For the text-containing cell, return its midpoint in (X, Y) coordinate format. 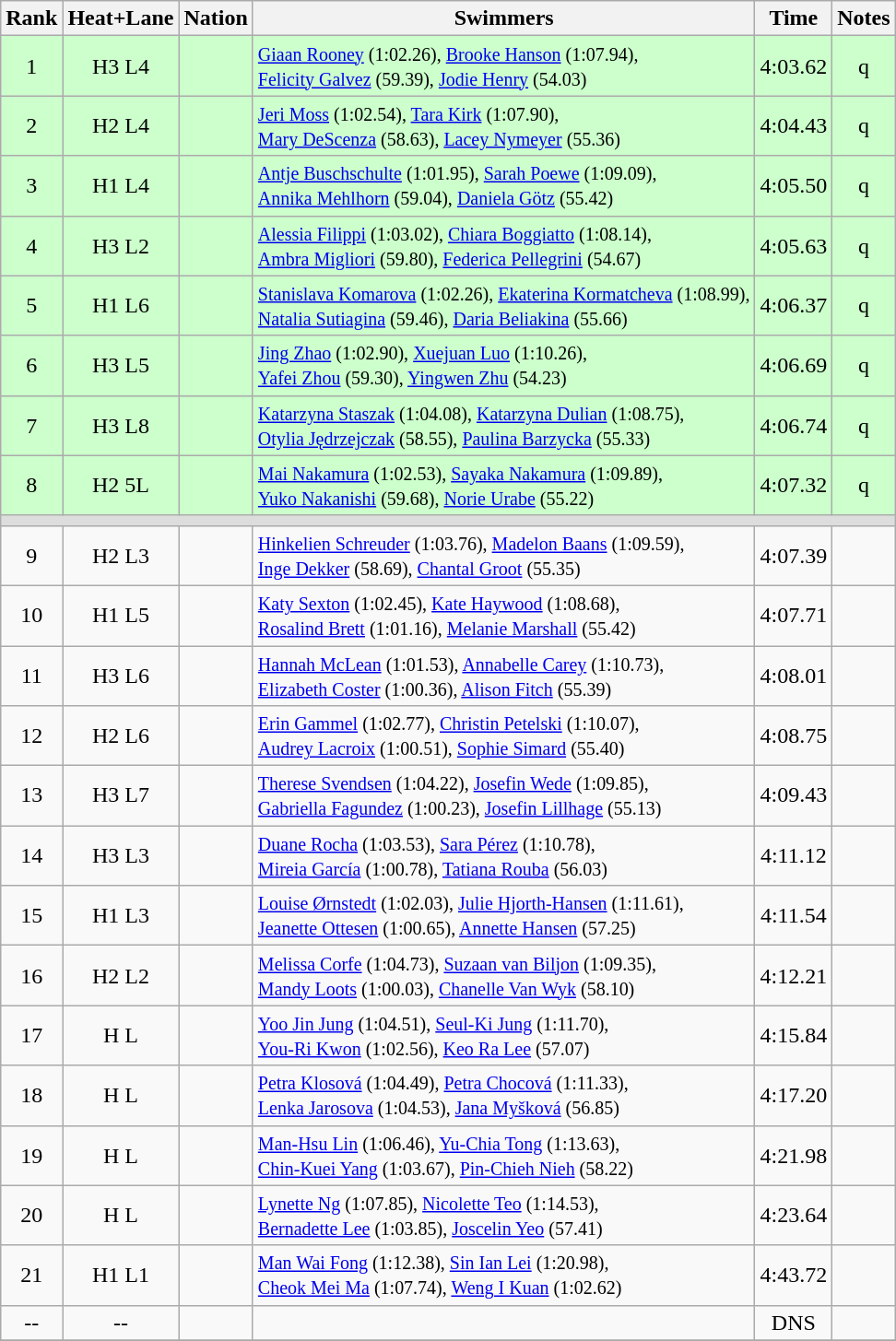
Petra Klosová (1:04.49), Petra Chocová (1:11.33), Lenka Jarosova (1:04.53), Jana Myšková (56.85) (503, 1095)
H2 L6 (121, 735)
4:06.37 (794, 306)
4:07.39 (794, 555)
Jeri Moss (1:02.54), Tara Kirk (1:07.90), Mary DeScenza (58.63), Lacey Nymeyer (55.36) (503, 125)
H1 L4 (121, 186)
Katy Sexton (1:02.45), Kate Haywood (1:08.68), Rosalind Brett (1:01.16), Melanie Marshall (55.42) (503, 616)
H3 L6 (121, 675)
Melissa Corfe (1:04.73), Suzaan van Biljon (1:09.35), Mandy Loots (1:00.03), Chanelle Van Wyk (58.10) (503, 975)
4:05.50 (794, 186)
7 (31, 426)
4:06.69 (794, 365)
4:21.98 (794, 1156)
4:43.72 (794, 1276)
19 (31, 1156)
4:17.20 (794, 1095)
H3 L4 (121, 66)
H3 L2 (121, 245)
Lynette Ng (1:07.85), Nicolette Teo (1:14.53), Bernadette Lee (1:03.85), Joscelin Yeo (57.41) (503, 1215)
5 (31, 306)
Hannah McLean (1:01.53), Annabelle Carey (1:10.73), Elizabeth Coster (1:00.36), Alison Fitch (55.39) (503, 675)
6 (31, 365)
15 (31, 916)
Time (794, 18)
4:11.54 (794, 916)
Hinkelien Schreuder (1:03.76), Madelon Baans (1:09.59), Inge Dekker (58.69), Chantal Groot (55.35) (503, 555)
H3 L7 (121, 796)
4:08.75 (794, 735)
H3 L5 (121, 365)
Katarzyna Staszak (1:04.08), Katarzyna Dulian (1:08.75), Otylia Jędrzejczak (58.55), Paulina Barzycka (55.33) (503, 426)
Rank (31, 18)
H3 L8 (121, 426)
Stanislava Komarova (1:02.26), Ekaterina Kormatcheva (1:08.99), Natalia Sutiagina (59.46), Daria Beliakina (55.66) (503, 306)
3 (31, 186)
4:15.84 (794, 1036)
8 (31, 485)
4:07.32 (794, 485)
H1 L5 (121, 616)
Jing Zhao (1:02.90), Xuejuan Luo (1:10.26), Yafei Zhou (59.30), Yingwen Zhu (54.23) (503, 365)
H3 L3 (121, 855)
20 (31, 1215)
Man Wai Fong (1:12.38), Sin Ian Lei (1:20.98), Cheok Mei Ma (1:07.74), Weng I Kuan (1:02.62) (503, 1276)
9 (31, 555)
Man-Hsu Lin (1:06.46), Yu-Chia Tong (1:13.63), Chin-Kuei Yang (1:03.67), Pin-Chieh Nieh (58.22) (503, 1156)
H2 5L (121, 485)
4:23.64 (794, 1215)
Alessia Filippi (1:03.02), Chiara Boggiatto (1:08.14), Ambra Migliori (59.80), Federica Pellegrini (54.67) (503, 245)
4:07.71 (794, 616)
18 (31, 1095)
12 (31, 735)
H2 L3 (121, 555)
H1 L6 (121, 306)
Erin Gammel (1:02.77), Christin Petelski (1:10.07), Audrey Lacroix (1:00.51), Sophie Simard (55.40) (503, 735)
H1 L3 (121, 916)
Swimmers (503, 18)
4:06.74 (794, 426)
4 (31, 245)
Mai Nakamura (1:02.53), Sayaka Nakamura (1:09.89), Yuko Nakanishi (59.68), Norie Urabe (55.22) (503, 485)
2 (31, 125)
Louise Ørnstedt (1:02.03), Julie Hjorth-Hansen (1:11.61), Jeanette Ottesen (1:00.65), Annette Hansen (57.25) (503, 916)
Duane Rocha (1:03.53), Sara Pérez (1:10.78), Mireia García (1:00.78), Tatiana Rouba (56.03) (503, 855)
4:12.21 (794, 975)
Notes (864, 18)
DNS (794, 1323)
Therese Svendsen (1:04.22), Josefin Wede (1:09.85), Gabriella Fagundez (1:00.23), Josefin Lillhage (55.13) (503, 796)
10 (31, 616)
Giaan Rooney (1:02.26), Brooke Hanson (1:07.94), Felicity Galvez (59.39), Jodie Henry (54.03) (503, 66)
21 (31, 1276)
H2 L2 (121, 975)
4:04.43 (794, 125)
11 (31, 675)
Heat+Lane (121, 18)
4:03.62 (794, 66)
16 (31, 975)
14 (31, 855)
H2 L4 (121, 125)
4:08.01 (794, 675)
13 (31, 796)
1 (31, 66)
Yoo Jin Jung (1:04.51), Seul-Ki Jung (1:11.70), You-Ri Kwon (1:02.56), Keo Ra Lee (57.07) (503, 1036)
17 (31, 1036)
4:11.12 (794, 855)
Antje Buschschulte (1:01.95), Sarah Poewe (1:09.09), Annika Mehlhorn (59.04), Daniela Götz (55.42) (503, 186)
4:05.63 (794, 245)
H1 L1 (121, 1276)
4:09.43 (794, 796)
Nation (216, 18)
